Search for the cell housing the specified text and yield its [x, y] center coordinate. 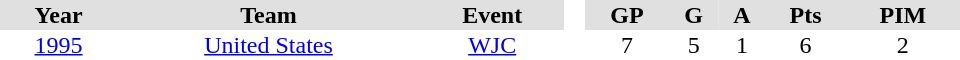
2 [903, 45]
WJC [492, 45]
United States [268, 45]
6 [805, 45]
7 [626, 45]
PIM [903, 15]
Pts [805, 15]
G [694, 15]
Team [268, 15]
1995 [58, 45]
Event [492, 15]
GP [626, 15]
A [742, 15]
Year [58, 15]
5 [694, 45]
1 [742, 45]
